Determine the (x, y) coordinate at the center of the cell enclosing the given text.  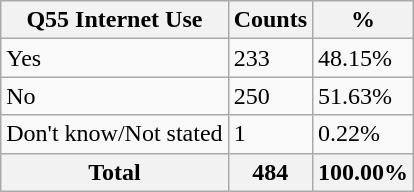
Yes (114, 58)
Don't know/Not stated (114, 134)
No (114, 96)
Q55 Internet Use (114, 20)
48.15% (364, 58)
Total (114, 172)
100.00% (364, 172)
250 (270, 96)
1 (270, 134)
233 (270, 58)
51.63% (364, 96)
% (364, 20)
484 (270, 172)
Counts (270, 20)
0.22% (364, 134)
